Provide the [x, y] coordinate of the cell's center where the given text is located.  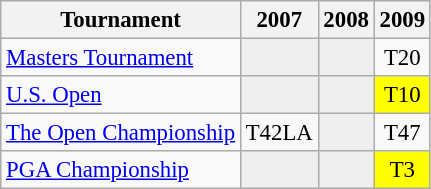
T42LA [279, 133]
2007 [279, 20]
Masters Tournament [121, 58]
T20 [402, 58]
The Open Championship [121, 133]
PGA Championship [121, 170]
2008 [346, 20]
2009 [402, 20]
T47 [402, 133]
T3 [402, 170]
Tournament [121, 20]
T10 [402, 95]
U.S. Open [121, 95]
